Return the [x, y] coordinate for the center point of the cell that contains the specified text.  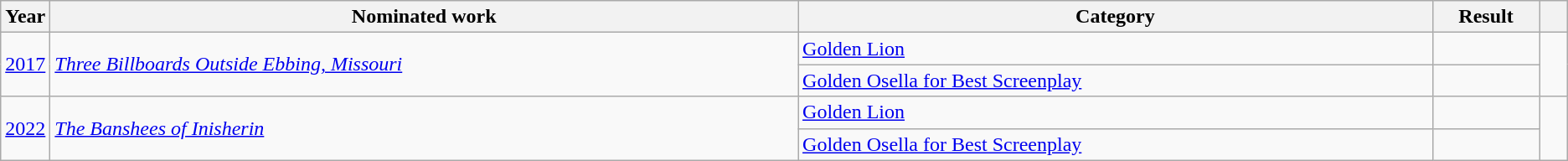
Category [1116, 17]
Result [1486, 17]
Three Billboards Outside Ebbing, Missouri [424, 65]
2022 [25, 128]
Year [25, 17]
The Banshees of Inisherin [424, 128]
Nominated work [424, 17]
2017 [25, 65]
